Locate the cell with the specified text and output its [X, Y] center coordinate. 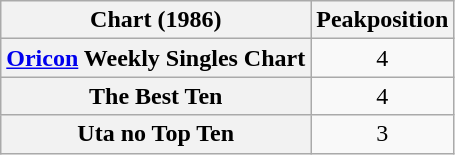
Peakposition [382, 20]
The Best Ten [156, 96]
3 [382, 134]
Uta no Top Ten [156, 134]
Oricon Weekly Singles Chart [156, 58]
Chart (1986) [156, 20]
